Return [X, Y] of the center of cell containing provided text 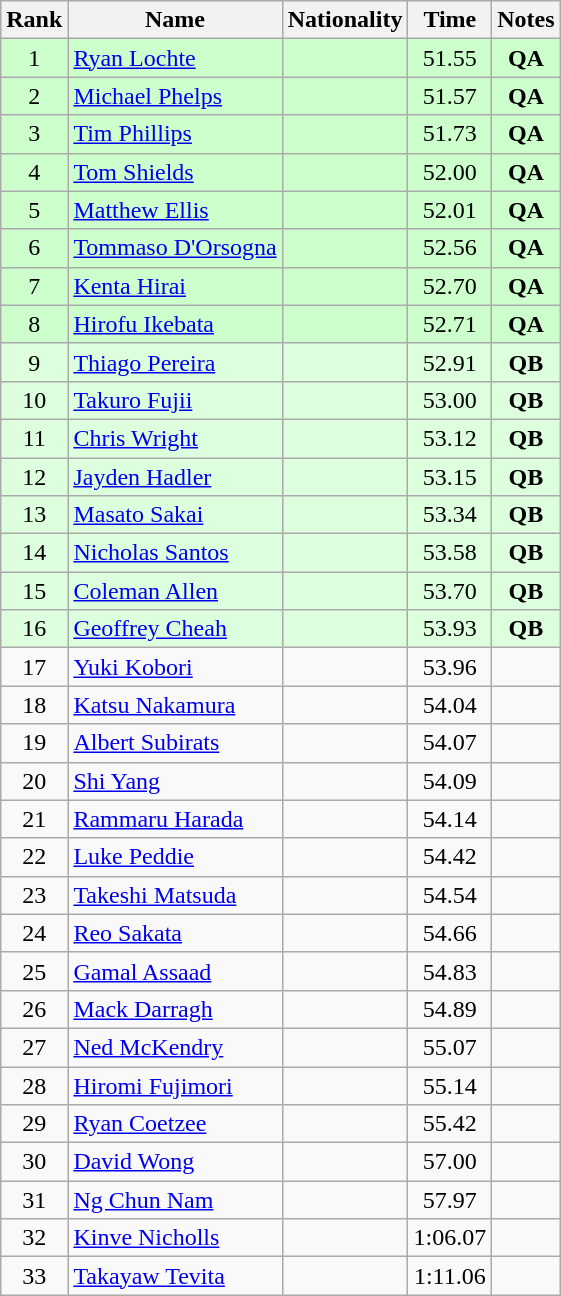
22 [34, 857]
57.97 [450, 1200]
51.57 [450, 96]
30 [34, 1162]
53.34 [450, 515]
31 [34, 1200]
25 [34, 971]
2 [34, 96]
17 [34, 667]
54.66 [450, 933]
Michael Phelps [175, 96]
Reo Sakata [175, 933]
52.71 [450, 324]
Luke Peddie [175, 857]
53.12 [450, 438]
11 [34, 438]
Gamal Assaad [175, 971]
54.09 [450, 781]
7 [34, 286]
Matthew Ellis [175, 210]
18 [34, 705]
Name [175, 20]
3 [34, 134]
Takeshi Matsuda [175, 895]
Geoffrey Cheah [175, 629]
53.70 [450, 591]
Thiago Pereira [175, 362]
53.96 [450, 667]
Notes [526, 20]
Masato Sakai [175, 515]
52.56 [450, 248]
Hirofu Ikebata [175, 324]
16 [34, 629]
Albert Subirats [175, 743]
9 [34, 362]
Tim Phillips [175, 134]
52.91 [450, 362]
13 [34, 515]
Nationality [345, 20]
54.14 [450, 819]
20 [34, 781]
53.58 [450, 553]
23 [34, 895]
32 [34, 1238]
Takayaw Tevita [175, 1276]
27 [34, 1047]
Rank [34, 20]
14 [34, 553]
54.07 [450, 743]
Tommaso D'Orsogna [175, 248]
53.15 [450, 477]
53.00 [450, 400]
57.00 [450, 1162]
54.89 [450, 1009]
Mack Darragh [175, 1009]
Takuro Fujii [175, 400]
28 [34, 1085]
52.01 [450, 210]
54.04 [450, 705]
Ned McKendry [175, 1047]
Coleman Allen [175, 591]
33 [34, 1276]
Ng Chun Nam [175, 1200]
4 [34, 172]
Ryan Lochte [175, 58]
1:11.06 [450, 1276]
52.00 [450, 172]
Kinve Nicholls [175, 1238]
David Wong [175, 1162]
29 [34, 1124]
Kenta Hirai [175, 286]
54.42 [450, 857]
51.55 [450, 58]
19 [34, 743]
5 [34, 210]
Time [450, 20]
Ryan Coetzee [175, 1124]
Tom Shields [175, 172]
52.70 [450, 286]
1 [34, 58]
Jayden Hadler [175, 477]
53.93 [450, 629]
55.07 [450, 1047]
6 [34, 248]
Chris Wright [175, 438]
26 [34, 1009]
Hiromi Fujimori [175, 1085]
55.14 [450, 1085]
10 [34, 400]
Yuki Kobori [175, 667]
12 [34, 477]
Rammaru Harada [175, 819]
8 [34, 324]
Katsu Nakamura [175, 705]
Shi Yang [175, 781]
Nicholas Santos [175, 553]
24 [34, 933]
54.83 [450, 971]
1:06.07 [450, 1238]
15 [34, 591]
51.73 [450, 134]
21 [34, 819]
54.54 [450, 895]
55.42 [450, 1124]
